Locate the cell with the specified text and output its (x, y) center coordinate. 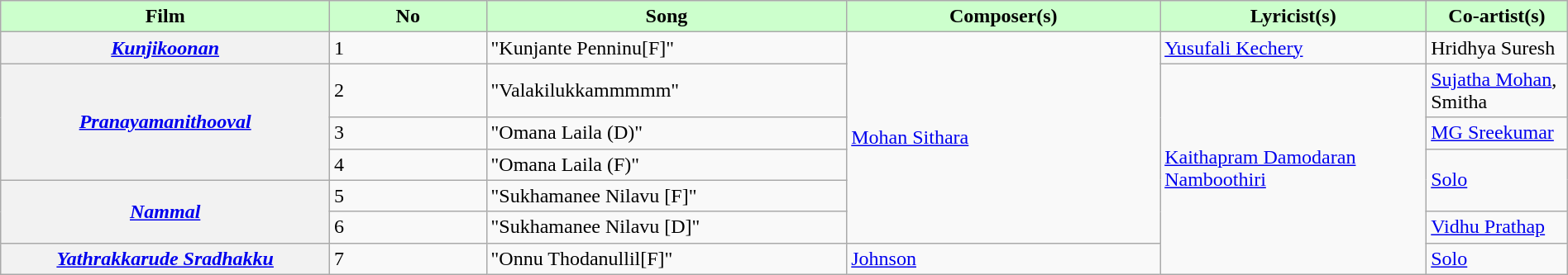
"Omana Laila (D)" (667, 133)
6 (409, 227)
"Onnu Thodanullil[F]" (667, 258)
Yathrakkarude Sradhakku (165, 258)
Film (165, 17)
Nammal (165, 211)
"Omana Laila (F)" (667, 164)
Kaithapram Damodaran Namboothiri (1293, 168)
Kunjikoonan (165, 48)
1 (409, 48)
Pranayamanithooval (165, 122)
Sujatha Mohan, Smitha (1497, 91)
Co-artist(s) (1497, 17)
5 (409, 196)
Yusufali Kechery (1293, 48)
Composer(s) (1004, 17)
"Kunjante Penninu[F]" (667, 48)
No (409, 17)
2 (409, 91)
Song (667, 17)
3 (409, 133)
"Sukhamanee Nilavu [F]" (667, 196)
Mohan Sithara (1004, 137)
4 (409, 164)
Lyricist(s) (1293, 17)
"Sukhamanee Nilavu [D]" (667, 227)
7 (409, 258)
MG Sreekumar (1497, 133)
"Valakilukkammmmm" (667, 91)
Johnson (1004, 258)
Vidhu Prathap (1497, 227)
Hridhya Suresh (1497, 48)
